Output the [X, Y] coordinate of the center of the cell containing the given text.  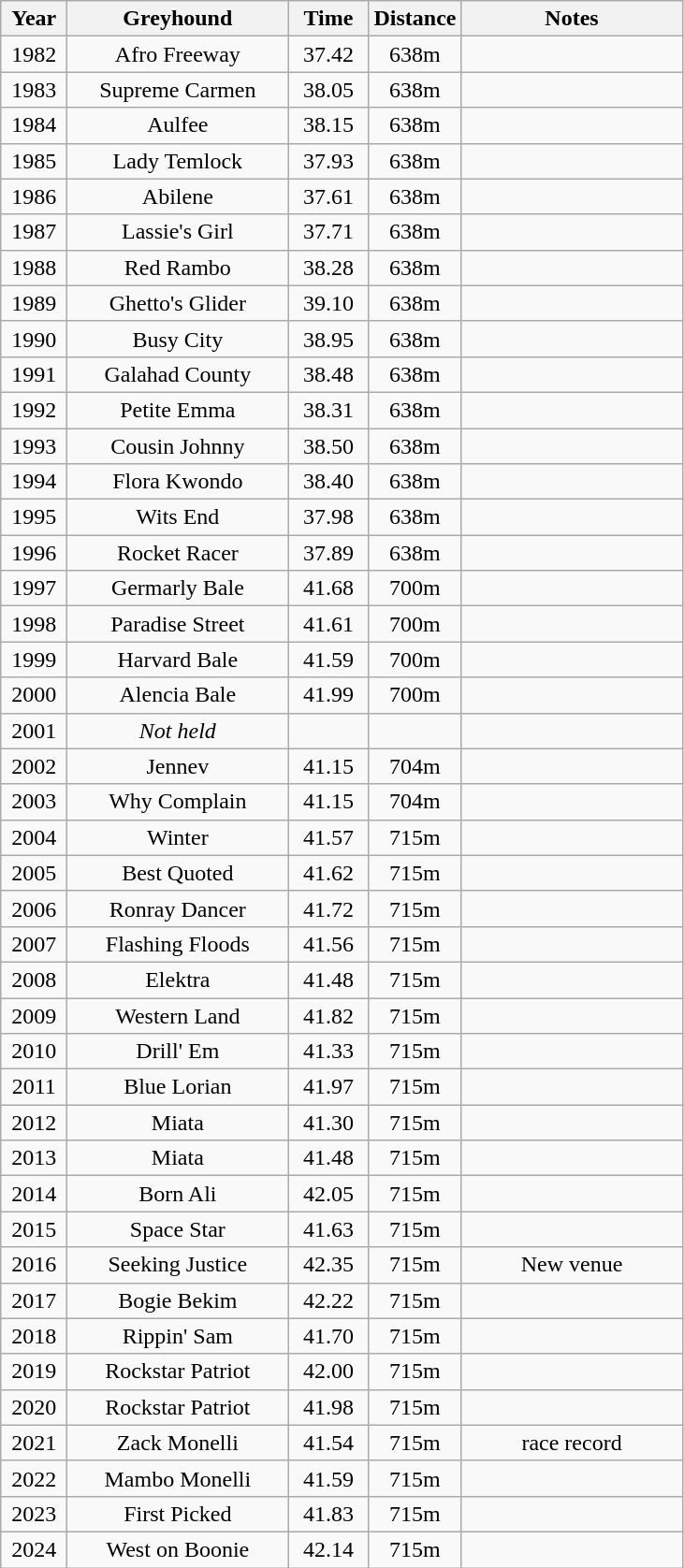
41.70 [328, 1336]
41.56 [328, 944]
2016 [34, 1265]
37.42 [328, 54]
1991 [34, 374]
38.50 [328, 446]
41.63 [328, 1229]
New venue [572, 1265]
2009 [34, 1015]
Aulfee [178, 125]
Flashing Floods [178, 944]
1998 [34, 624]
Red Rambo [178, 268]
41.33 [328, 1052]
1983 [34, 90]
West on Boonie [178, 1549]
1996 [34, 553]
38.40 [328, 482]
2018 [34, 1336]
41.57 [328, 837]
42.14 [328, 1549]
41.68 [328, 588]
Bogie Bekim [178, 1300]
1997 [34, 588]
2021 [34, 1443]
Mambo Monelli [178, 1478]
41.82 [328, 1015]
Flora Kwondo [178, 482]
1999 [34, 660]
Ronray Dancer [178, 908]
Supreme Carmen [178, 90]
37.71 [328, 232]
1989 [34, 303]
41.98 [328, 1407]
2023 [34, 1514]
1992 [34, 410]
42.05 [328, 1194]
1988 [34, 268]
race record [572, 1443]
1987 [34, 232]
2001 [34, 731]
38.48 [328, 374]
Elektra [178, 980]
37.98 [328, 517]
1993 [34, 446]
37.61 [328, 196]
2008 [34, 980]
38.95 [328, 339]
Busy City [178, 339]
2020 [34, 1407]
Cousin Johnny [178, 446]
Time [328, 19]
Distance [415, 19]
38.15 [328, 125]
Rippin' Sam [178, 1336]
Born Ali [178, 1194]
2019 [34, 1372]
Why Complain [178, 802]
1995 [34, 517]
Blue Lorian [178, 1087]
Jennev [178, 766]
Rocket Racer [178, 553]
2005 [34, 873]
Ghetto's Glider [178, 303]
1984 [34, 125]
Harvard Bale [178, 660]
Lady Temlock [178, 161]
41.72 [328, 908]
Galahad County [178, 374]
2014 [34, 1194]
Not held [178, 731]
Year [34, 19]
2004 [34, 837]
1990 [34, 339]
2002 [34, 766]
1985 [34, 161]
2015 [34, 1229]
Notes [572, 19]
2022 [34, 1478]
Zack Monelli [178, 1443]
2011 [34, 1087]
Drill' Em [178, 1052]
2000 [34, 695]
Seeking Justice [178, 1265]
42.00 [328, 1372]
Alencia Bale [178, 695]
38.05 [328, 90]
41.54 [328, 1443]
1982 [34, 54]
Western Land [178, 1015]
41.62 [328, 873]
Winter [178, 837]
41.83 [328, 1514]
Paradise Street [178, 624]
38.31 [328, 410]
Abilene [178, 196]
41.97 [328, 1087]
Best Quoted [178, 873]
41.30 [328, 1123]
First Picked [178, 1514]
41.99 [328, 695]
41.61 [328, 624]
2024 [34, 1549]
Wits End [178, 517]
2017 [34, 1300]
Space Star [178, 1229]
37.93 [328, 161]
42.35 [328, 1265]
2012 [34, 1123]
39.10 [328, 303]
Afro Freeway [178, 54]
2003 [34, 802]
1994 [34, 482]
1986 [34, 196]
Greyhound [178, 19]
Lassie's Girl [178, 232]
2010 [34, 1052]
38.28 [328, 268]
Germarly Bale [178, 588]
2006 [34, 908]
37.89 [328, 553]
Petite Emma [178, 410]
42.22 [328, 1300]
2007 [34, 944]
2013 [34, 1158]
